Detect which cell encompasses the target text, then output its (X, Y) center coordinate. 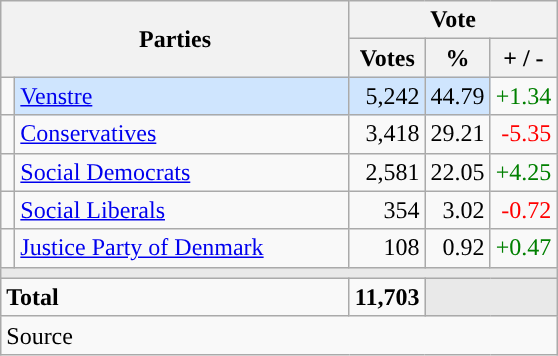
+ / - (524, 58)
3.02 (458, 210)
Justice Party of Denmark (182, 248)
108 (387, 248)
-5.35 (524, 134)
Vote (452, 20)
0.92 (458, 248)
Social Democrats (182, 172)
Venstre (182, 96)
22.05 (458, 172)
+1.34 (524, 96)
Social Liberals (182, 210)
2,581 (387, 172)
354 (387, 210)
+4.25 (524, 172)
3,418 (387, 134)
44.79 (458, 96)
% (458, 58)
+0.47 (524, 248)
11,703 (387, 297)
Parties (176, 39)
Total (176, 297)
Conservatives (182, 134)
29.21 (458, 134)
Votes (387, 58)
Source (279, 335)
-0.72 (524, 210)
5,242 (387, 96)
